Identify which cell holds the provided text, then report its (X, Y) central coordinate. 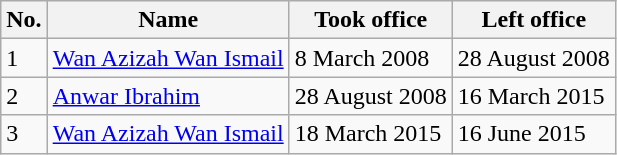
8 March 2008 (370, 58)
2 (24, 96)
16 June 2015 (534, 134)
Left office (534, 20)
No. (24, 20)
1 (24, 58)
3 (24, 134)
Took office (370, 20)
18 March 2015 (370, 134)
16 March 2015 (534, 96)
Anwar Ibrahim (168, 96)
Name (168, 20)
